Provide the [X, Y] coordinate of the cell's center where the given text is located.  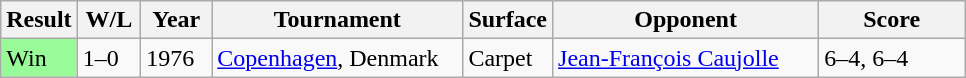
Copenhagen, Denmark [338, 58]
Tournament [338, 20]
Opponent [686, 20]
6–4, 6–4 [892, 58]
Score [892, 20]
Result [39, 20]
Jean-François Caujolle [686, 58]
W/L [109, 20]
1–0 [109, 58]
1976 [176, 58]
Surface [508, 20]
Carpet [508, 58]
Win [39, 58]
Year [176, 20]
